Identify which cell holds the provided text, then report its [x, y] central coordinate. 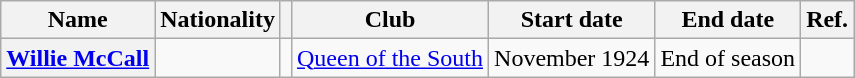
Ref. [828, 20]
Queen of the South [390, 58]
Start date [572, 20]
Nationality [218, 20]
Club [390, 20]
End date [728, 20]
End of season [728, 58]
Willie McCall [78, 58]
November 1924 [572, 58]
Name [78, 20]
